Locate the cell with the specified text and output its (x, y) center coordinate. 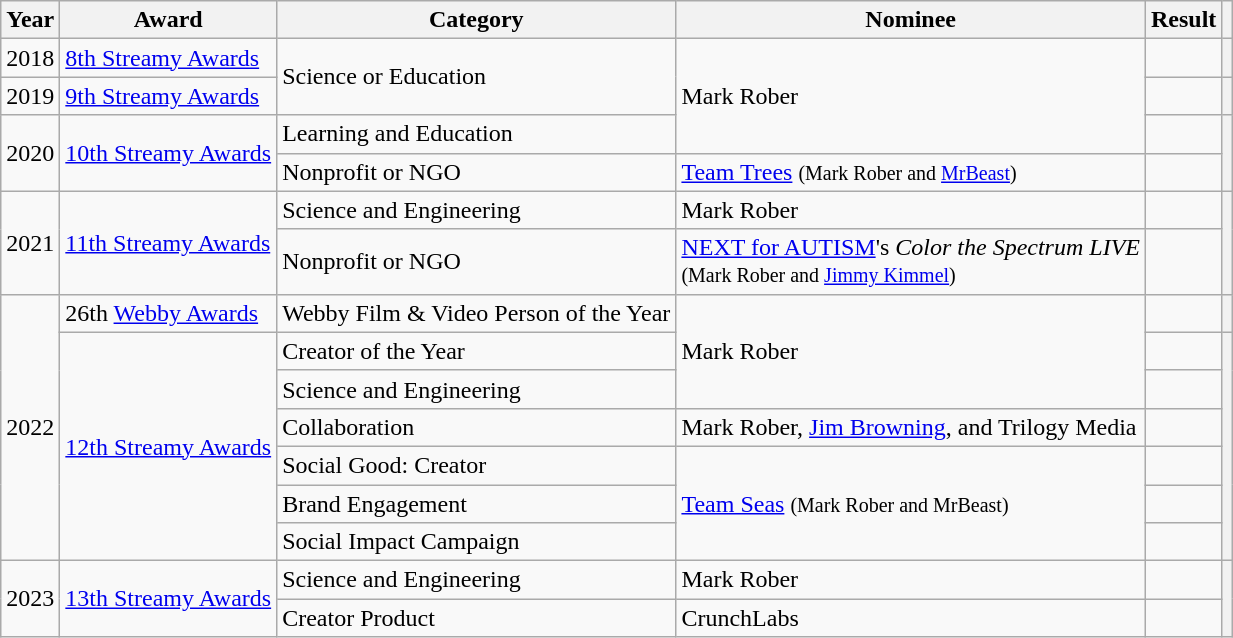
Learning and Education (476, 134)
Creator Product (476, 618)
CrunchLabs (911, 618)
Mark Rober, Jim Browning, and Trilogy Media (911, 427)
Social Impact Campaign (476, 542)
8th Streamy Awards (168, 58)
26th Webby Awards (168, 313)
Team Trees (Mark Rober and MrBeast) (911, 172)
2020 (30, 153)
10th Streamy Awards (168, 153)
2021 (30, 242)
Webby Film & Video Person of the Year (476, 313)
Brand Engagement (476, 503)
Award (168, 20)
2023 (30, 599)
13th Streamy Awards (168, 599)
Nominee (911, 20)
11th Streamy Awards (168, 242)
2019 (30, 96)
Category (476, 20)
Creator of the Year (476, 351)
2018 (30, 58)
12th Streamy Awards (168, 446)
Collaboration (476, 427)
Team Seas (Mark Rober and MrBeast) (911, 503)
2022 (30, 427)
Science or Education (476, 77)
Year (30, 20)
9th Streamy Awards (168, 96)
Social Good: Creator (476, 465)
Result (1183, 20)
NEXT for AUTISM's Color the Spectrum LIVE(Mark Rober and Jimmy Kimmel) (911, 262)
